Determine the [X, Y] coordinate at the center of the cell enclosing the given text.  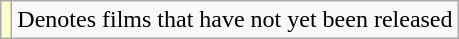
Denotes films that have not yet been released [235, 20]
